Detect which cell encompasses the target text, then output its (x, y) center coordinate. 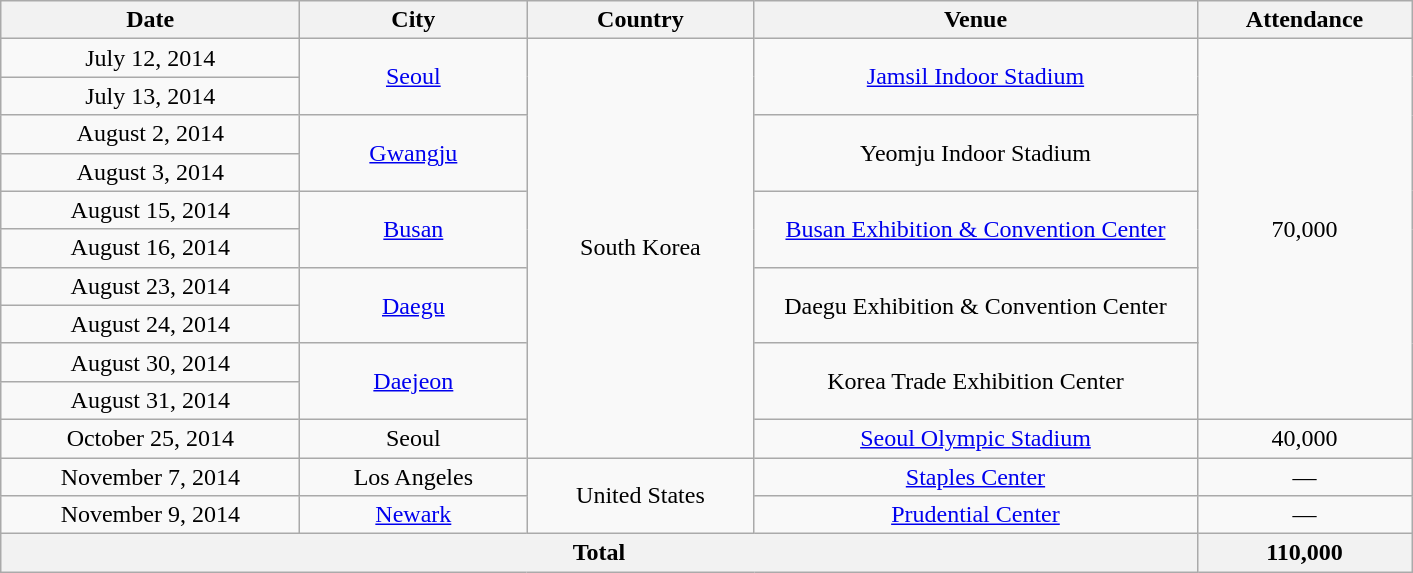
August 30, 2014 (150, 362)
Daejeon (414, 381)
August 16, 2014 (150, 248)
Gwangju (414, 153)
Venue (976, 20)
August 15, 2014 (150, 210)
South Korea (640, 248)
Daegu (414, 305)
Total (599, 553)
Daegu Exhibition & Convention Center (976, 305)
70,000 (1304, 230)
Date (150, 20)
City (414, 20)
August 3, 2014 (150, 172)
Yeomju Indoor Stadium (976, 153)
Los Angeles (414, 477)
August 23, 2014 (150, 286)
November 9, 2014 (150, 515)
October 25, 2014 (150, 438)
Staples Center (976, 477)
Seoul Olympic Stadium (976, 438)
Newark (414, 515)
August 2, 2014 (150, 134)
July 12, 2014 (150, 58)
Jamsil Indoor Stadium (976, 77)
November 7, 2014 (150, 477)
United States (640, 496)
Country (640, 20)
August 31, 2014 (150, 400)
Prudential Center (976, 515)
Attendance (1304, 20)
July 13, 2014 (150, 96)
40,000 (1304, 438)
August 24, 2014 (150, 324)
Busan Exhibition & Convention Center (976, 229)
Busan (414, 229)
110,000 (1304, 553)
Korea Trade Exhibition Center (976, 381)
